Pinpoint the cell where the given text exists, returning its [x, y] midpoint coordinate. 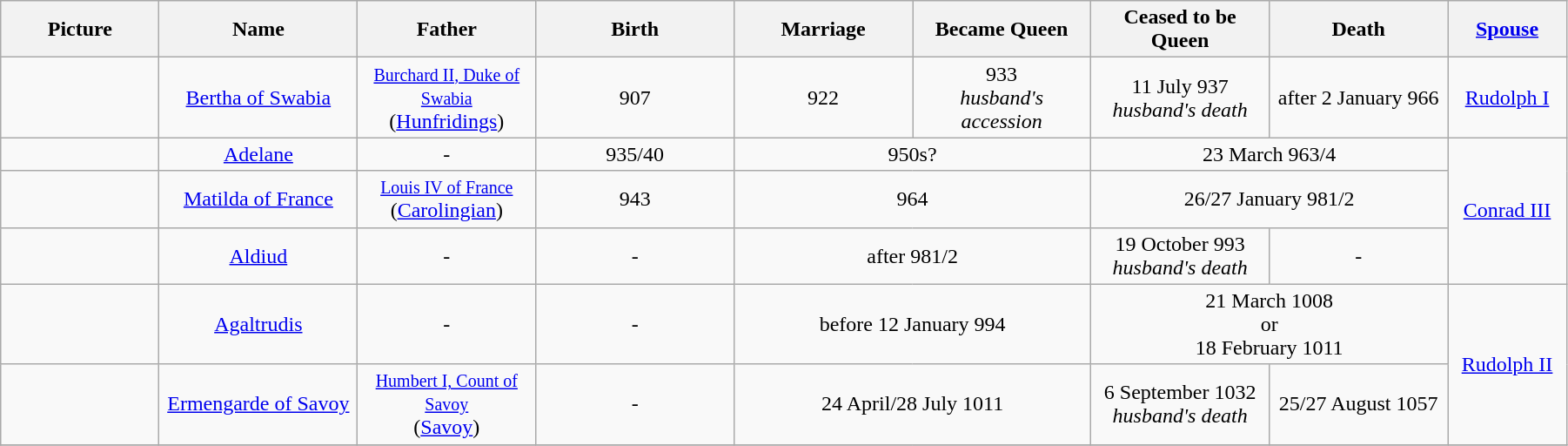
Adelane [258, 154]
Burchard II, Duke of Swabia(Hunfridings) [447, 98]
922 [823, 98]
950s? [913, 154]
Matilda of France [258, 199]
Death [1359, 30]
Rudolph II [1507, 364]
Bertha of Swabia [258, 98]
24 April/28 July 1011 [913, 404]
964 [913, 199]
25/27 August 1057 [1359, 404]
11 July 937husband's death [1180, 98]
Birth [635, 30]
Rudolph I [1507, 98]
943 [635, 199]
after 2 January 966 [1359, 98]
935/40 [635, 154]
Became Queen [1002, 30]
21 March 1008or18 February 1011 [1270, 324]
before 12 January 994 [913, 324]
26/27 January 981/2 [1270, 199]
Aldiud [258, 256]
Father [447, 30]
Conrad III [1507, 211]
Ermengarde of Savoy [258, 404]
933husband's accession [1002, 98]
Name [258, 30]
Picture [80, 30]
Ceased to be Queen [1180, 30]
Spouse [1507, 30]
Agaltrudis [258, 324]
after 981/2 [913, 256]
907 [635, 98]
Humbert I, Count of Savoy(Savoy) [447, 404]
Marriage [823, 30]
6 September 1032husband's death [1180, 404]
Louis IV of France(Carolingian) [447, 199]
23 March 963/4 [1270, 154]
19 October 993husband's death [1180, 256]
